Pinpoint the cell where the given text exists, returning its (x, y) midpoint coordinate. 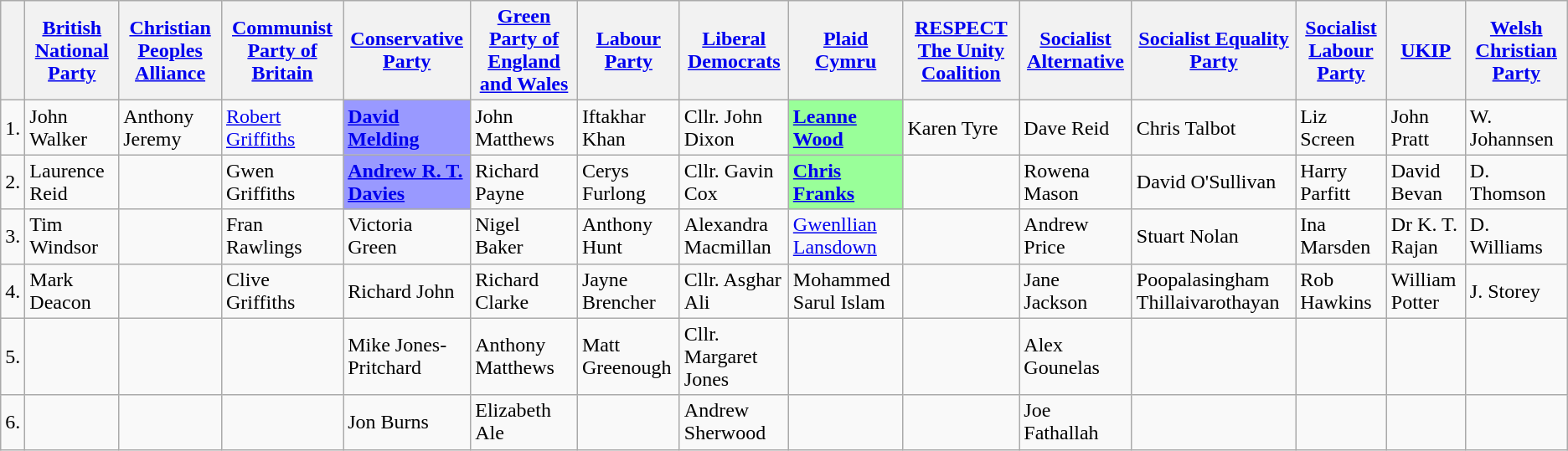
Victoria Green (407, 236)
William Potter (1426, 291)
Fran Rawlings (281, 236)
Welsh Christian Party (1516, 50)
Labour Party (628, 50)
Socialist Alternative (1075, 50)
Joe Fathallah (1075, 422)
Anthony Hunt (628, 236)
Plaid Cymru (846, 50)
Mark Deacon (72, 291)
6. (13, 422)
Mohammed Sarul Islam (846, 291)
Cllr. Gavin Cox (734, 182)
Alexandra Macmillan (734, 236)
Christian Peoples Alliance (171, 50)
Harry Parfitt (1342, 182)
Andrew Price (1075, 236)
Jon Burns (407, 422)
Dave Reid (1075, 127)
4. (13, 291)
Rob Hawkins (1342, 291)
Poopalasingham Thillaivarothayan (1213, 291)
Laurence Reid (72, 182)
David O'Sullivan (1213, 182)
D. Williams (1516, 236)
5. (13, 356)
Rowena Mason (1075, 182)
Chris Talbot (1213, 127)
Jane Jackson (1075, 291)
Clive Griffiths (281, 291)
3. (13, 236)
Cllr. Margaret Jones (734, 356)
John Matthews (524, 127)
Richard Clarke (524, 291)
Green Party of England and Wales (524, 50)
Socialist Equality Party (1213, 50)
W. Johannsen (1516, 127)
Tim Windsor (72, 236)
British National Party (72, 50)
Matt Greenough (628, 356)
John Walker (72, 127)
2. (13, 182)
Karen Tyre (962, 127)
Dr K. T. Rajan (1426, 236)
Socialist Labour Party (1342, 50)
Richard John (407, 291)
Gwen Griffiths (281, 182)
D. Thomson (1516, 182)
Leanne Wood (846, 127)
Stuart Nolan (1213, 236)
Liz Screen (1342, 127)
John Pratt (1426, 127)
Chris Franks (846, 182)
1. (13, 127)
Alex Gounelas (1075, 356)
Nigel Baker (524, 236)
Elizabeth Ale (524, 422)
UKIP (1426, 50)
Anthony Matthews (524, 356)
Richard Payne (524, 182)
David Melding (407, 127)
Jayne Brencher (628, 291)
Ina Marsden (1342, 236)
Communist Party of Britain (281, 50)
Mike Jones-Pritchard (407, 356)
Iftakhar Khan (628, 127)
Liberal Democrats (734, 50)
Robert Griffiths (281, 127)
RESPECT The Unity Coalition (962, 50)
Andrew R. T. Davies (407, 182)
Gwenllian Lansdown (846, 236)
Cllr. Asghar Ali (734, 291)
Anthony Jeremy (171, 127)
David Bevan (1426, 182)
Conservative Party (407, 50)
Cerys Furlong (628, 182)
J. Storey (1516, 291)
Cllr. John Dixon (734, 127)
Andrew Sherwood (734, 422)
